For the text-containing cell, return its midpoint in (X, Y) coordinate format. 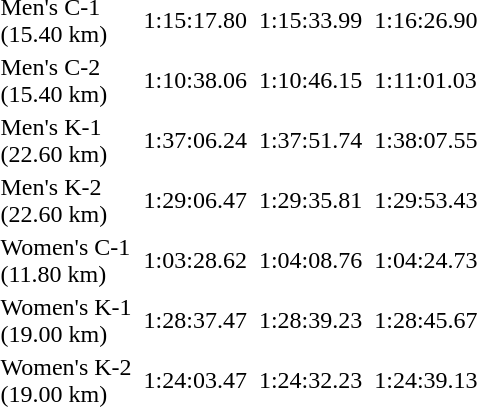
1:29:35.81 (310, 200)
1:10:46.15 (310, 80)
1:37:51.74 (310, 140)
1:28:39.23 (310, 320)
1:37:06.24 (195, 140)
1:28:37.47 (195, 320)
1:04:08.76 (310, 260)
1:29:06.47 (195, 200)
1:10:38.06 (195, 80)
1:03:28.62 (195, 260)
